Identify which cell holds the provided text, then report its (X, Y) central coordinate. 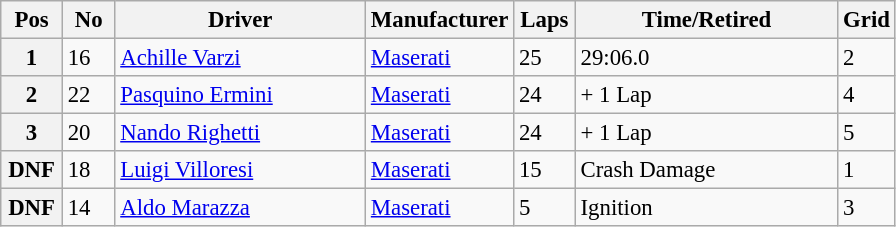
Laps (545, 20)
Time/Retired (706, 20)
Grid (866, 20)
Aldo Marazza (240, 208)
22 (88, 95)
Ignition (706, 208)
Achille Varzi (240, 58)
Pasquino Ermini (240, 95)
Manufacturer (440, 20)
29:06.0 (706, 58)
16 (88, 58)
25 (545, 58)
14 (88, 208)
20 (88, 133)
Pos (32, 20)
4 (866, 95)
15 (545, 170)
Driver (240, 20)
Nando Righetti (240, 133)
18 (88, 170)
No (88, 20)
Luigi Villoresi (240, 170)
Crash Damage (706, 170)
